Find where the given text appears and provide that cell's center as [X, Y] coordinate. 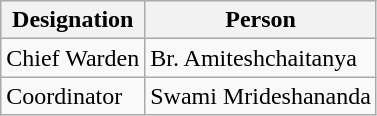
Chief Warden [73, 58]
Coordinator [73, 96]
Br. Amiteshchaitanya [261, 58]
Swami Mrideshananda [261, 96]
Designation [73, 20]
Person [261, 20]
